From the cell containing the given text, extract its center point as (x, y) coordinate. 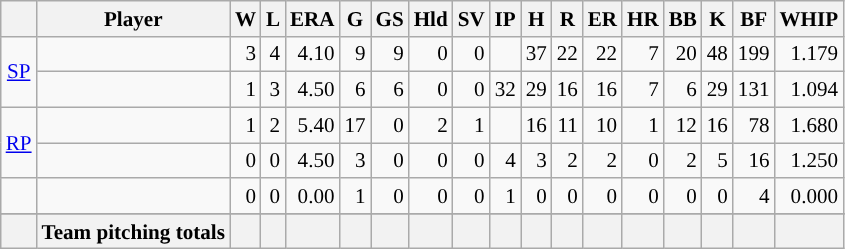
10 (602, 124)
5.40 (312, 124)
G (356, 18)
4.10 (312, 54)
R (568, 18)
5 (718, 160)
17 (356, 124)
K (718, 18)
78 (754, 124)
WHIP (810, 18)
0.00 (312, 196)
37 (536, 54)
131 (754, 90)
1.179 (810, 54)
199 (754, 54)
12 (683, 124)
SP (19, 72)
W (246, 18)
ERA (312, 18)
GS (390, 18)
ER (602, 18)
20 (683, 54)
H (536, 18)
32 (506, 90)
Hld (431, 18)
Player (134, 18)
BF (754, 18)
IP (506, 18)
0.000 (810, 196)
Team pitching totals (134, 230)
L (273, 18)
1.680 (810, 124)
1.250 (810, 160)
BB (683, 18)
1.094 (810, 90)
HR (643, 18)
11 (568, 124)
SV (472, 18)
RP (19, 142)
48 (718, 54)
